From the cell containing the given text, extract its center point as [X, Y] coordinate. 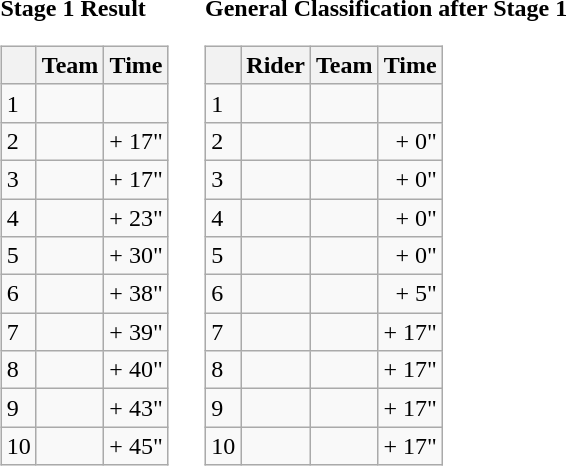
+ 38" [136, 294]
+ 43" [136, 408]
+ 45" [136, 446]
+ 30" [136, 256]
+ 23" [136, 217]
Rider [276, 65]
+ 39" [136, 332]
+ 40" [136, 370]
+ 5" [410, 294]
